Identify which cell holds the provided text, then report its (x, y) central coordinate. 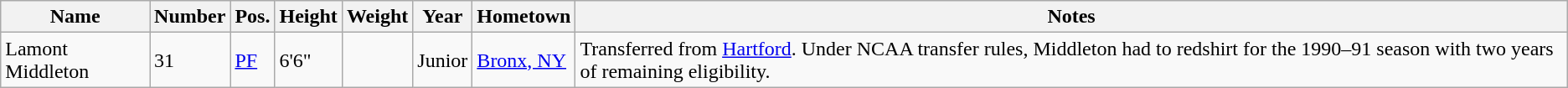
Year (442, 17)
Weight (377, 17)
31 (190, 60)
Bronx, NY (524, 60)
Height (308, 17)
6'6" (308, 60)
Hometown (524, 17)
PF (253, 60)
Name (75, 17)
Junior (442, 60)
Pos. (253, 17)
Number (190, 17)
Lamont Middleton (75, 60)
Transferred from Hartford. Under NCAA transfer rules, Middleton had to redshirt for the 1990–91 season with two years of remaining eligibility. (1071, 60)
Notes (1071, 17)
